Determine the (x, y) coordinate at the center of the cell enclosing the given text.  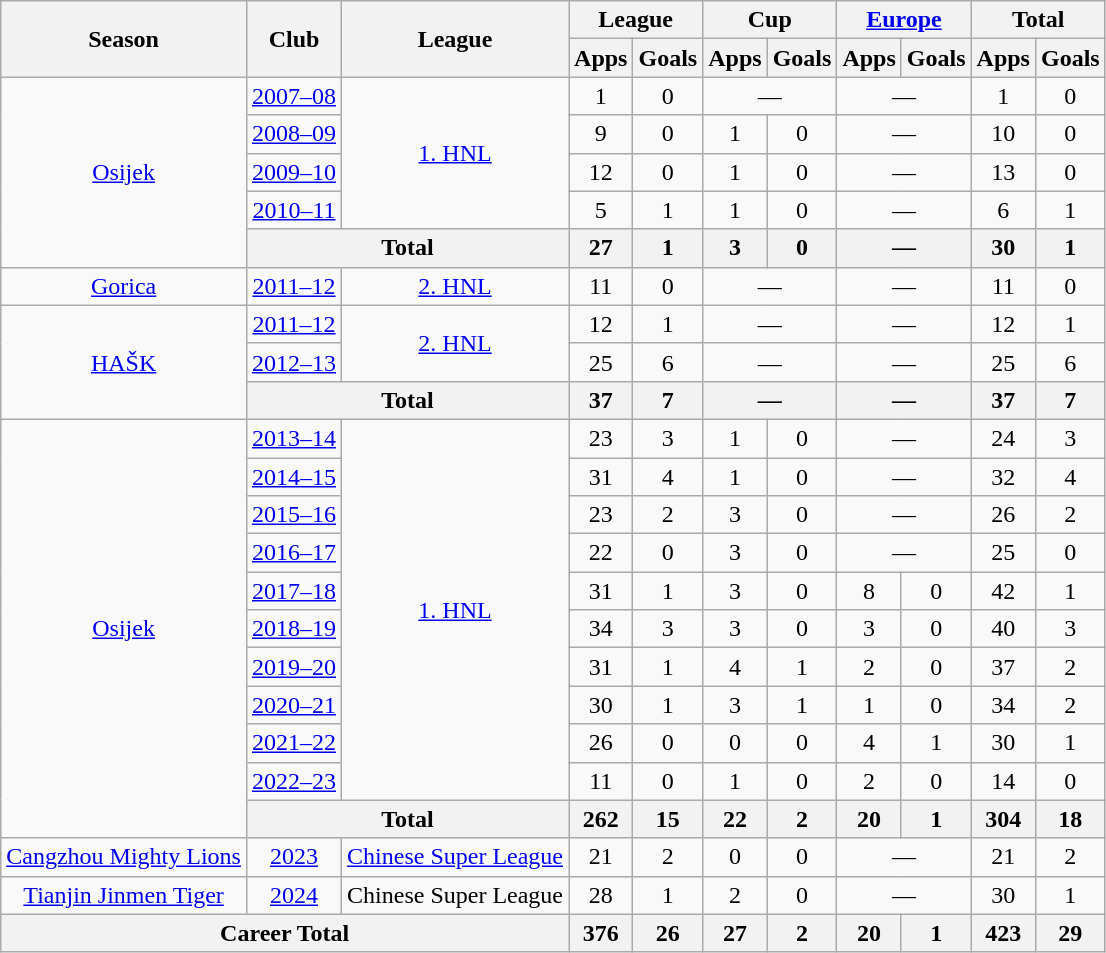
2009–10 (294, 172)
Cup (770, 20)
2024 (294, 895)
24 (1003, 438)
9 (601, 134)
2023 (294, 857)
HAŠK (124, 362)
Gorica (124, 286)
2016–17 (294, 553)
Career Total (285, 933)
2013–14 (294, 438)
32 (1003, 477)
Club (294, 39)
13 (1003, 172)
29 (1070, 933)
8 (869, 591)
2014–15 (294, 477)
Cangzhou Mighty Lions (124, 857)
15 (668, 819)
Season (124, 39)
5 (601, 210)
40 (1003, 629)
28 (601, 895)
2022–23 (294, 781)
376 (601, 933)
2019–20 (294, 667)
262 (601, 819)
2020–21 (294, 705)
2021–22 (294, 743)
2008–09 (294, 134)
304 (1003, 819)
10 (1003, 134)
Tianjin Jinmen Tiger (124, 895)
2018–19 (294, 629)
2015–16 (294, 515)
Europe (904, 20)
2017–18 (294, 591)
14 (1003, 781)
42 (1003, 591)
2007–08 (294, 96)
2012–13 (294, 362)
423 (1003, 933)
2010–11 (294, 210)
18 (1070, 819)
